Provide the (x, y) coordinate of the cell's center where the given text is located.  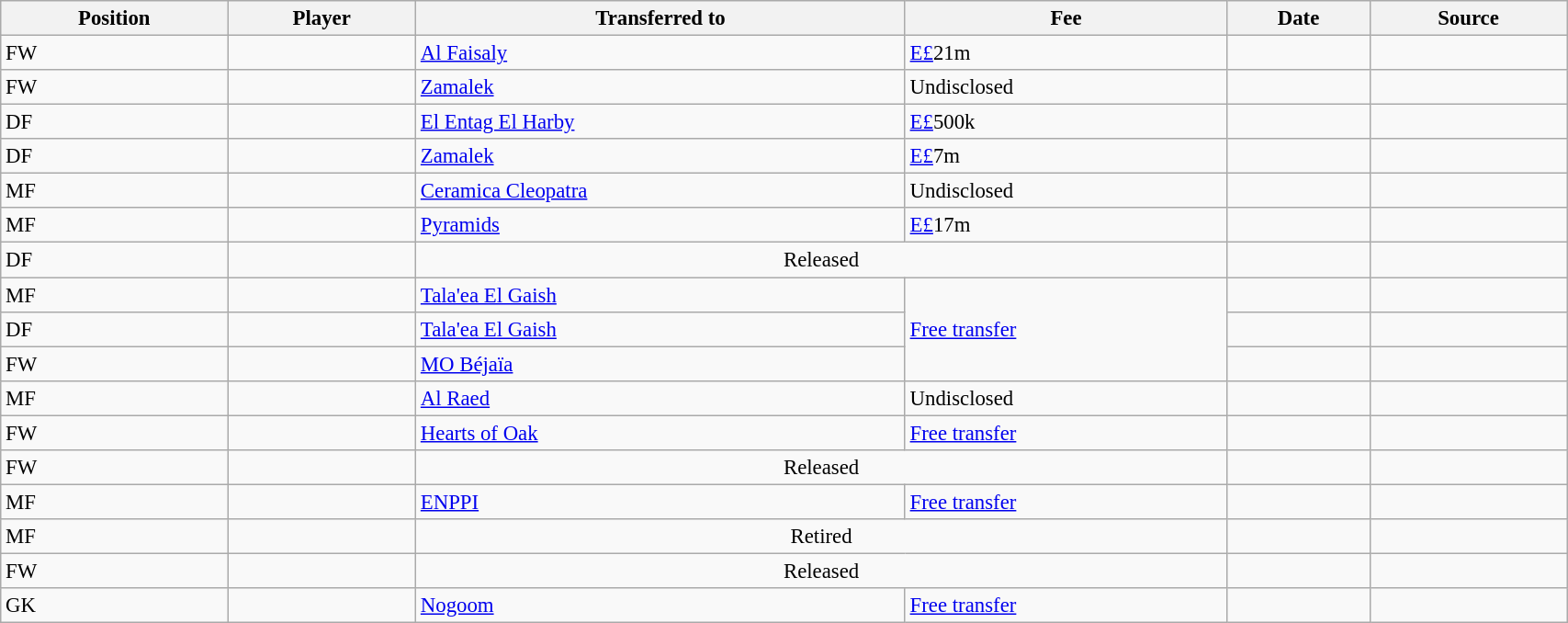
Retired (821, 537)
Nogoom (661, 606)
Position (114, 18)
Hearts of Oak (661, 433)
Ceramica Cleopatra (661, 191)
E£500k (1066, 122)
MO Béjaïa (661, 364)
E£7m (1066, 156)
E£21m (1066, 53)
Al Faisaly (661, 53)
Al Raed (661, 398)
Pyramids (661, 225)
E£17m (1066, 225)
Fee (1066, 18)
Source (1468, 18)
El Entag El Harby (661, 122)
ENPPI (661, 502)
Transferred to (661, 18)
Player (321, 18)
GK (114, 606)
Date (1299, 18)
